Detect which cell encompasses the target text, then output its (X, Y) center coordinate. 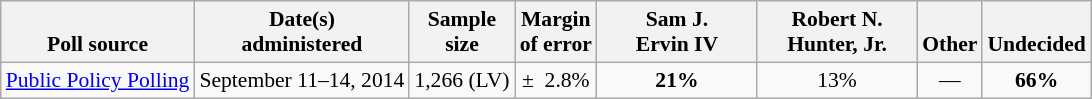
September 11–14, 2014 (302, 80)
21% (677, 80)
Public Policy Polling (98, 80)
Samplesize (462, 32)
Date(s)administered (302, 32)
Undecided (1036, 32)
Poll source (98, 32)
± 2.8% (556, 80)
Marginof error (556, 32)
Other (950, 32)
Robert N.Hunter, Jr. (837, 32)
1,266 (LV) (462, 80)
Sam J.Ervin IV (677, 32)
66% (1036, 80)
13% (837, 80)
— (950, 80)
